Capture the cell that displays the provided text and extract its (X, Y) central coordinate. 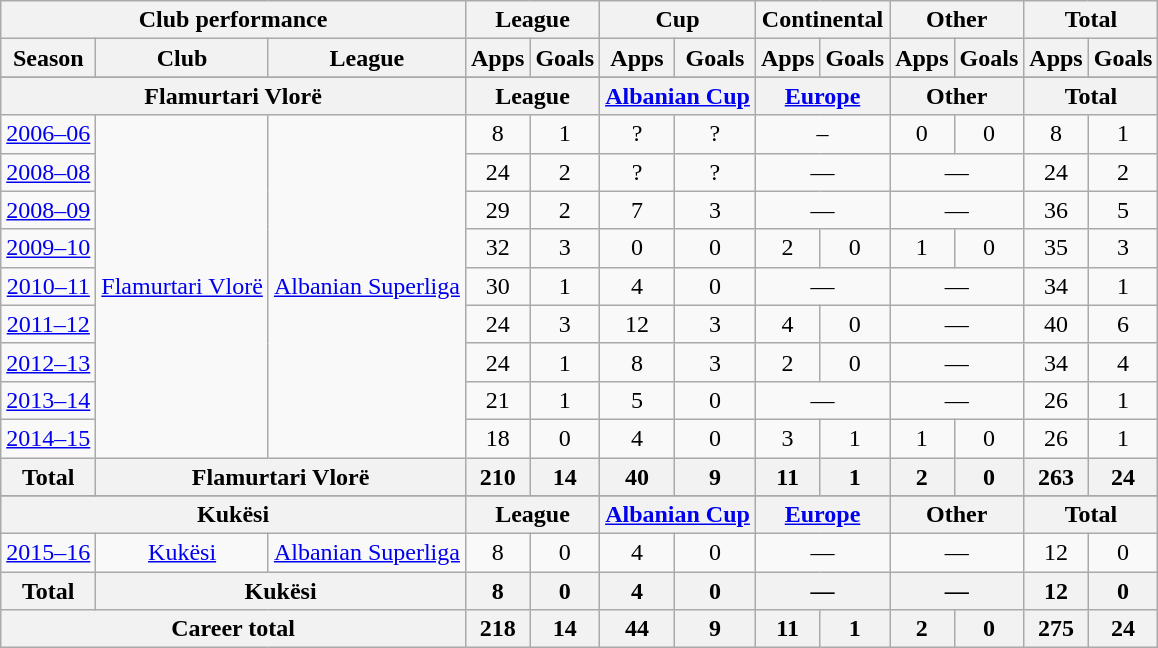
6 (1123, 324)
263 (1056, 477)
Season (48, 58)
32 (497, 248)
35 (1056, 248)
2010–11 (48, 286)
18 (497, 438)
44 (638, 629)
2013–14 (48, 400)
2011–12 (48, 324)
36 (1056, 210)
Club (182, 58)
2014–15 (48, 438)
7 (638, 210)
210 (497, 477)
2012–13 (48, 362)
Cup (678, 20)
218 (497, 629)
275 (1056, 629)
21 (497, 400)
Continental (822, 20)
2015–16 (48, 553)
2009–10 (48, 248)
– (822, 134)
Club performance (234, 20)
2008–08 (48, 172)
30 (497, 286)
29 (497, 210)
2008–09 (48, 210)
2006–06 (48, 134)
Career total (234, 629)
